Determine the [X, Y] coordinate at the center of the cell enclosing the given text.  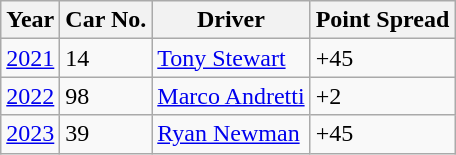
2023 [30, 134]
Car No. [106, 20]
39 [106, 134]
Ryan Newman [231, 134]
Point Spread [382, 20]
Tony Stewart [231, 58]
+2 [382, 96]
2021 [30, 58]
2022 [30, 96]
Year [30, 20]
Marco Andretti [231, 96]
Driver [231, 20]
98 [106, 96]
14 [106, 58]
